Detect which cell encompasses the target text, then output its [X, Y] center coordinate. 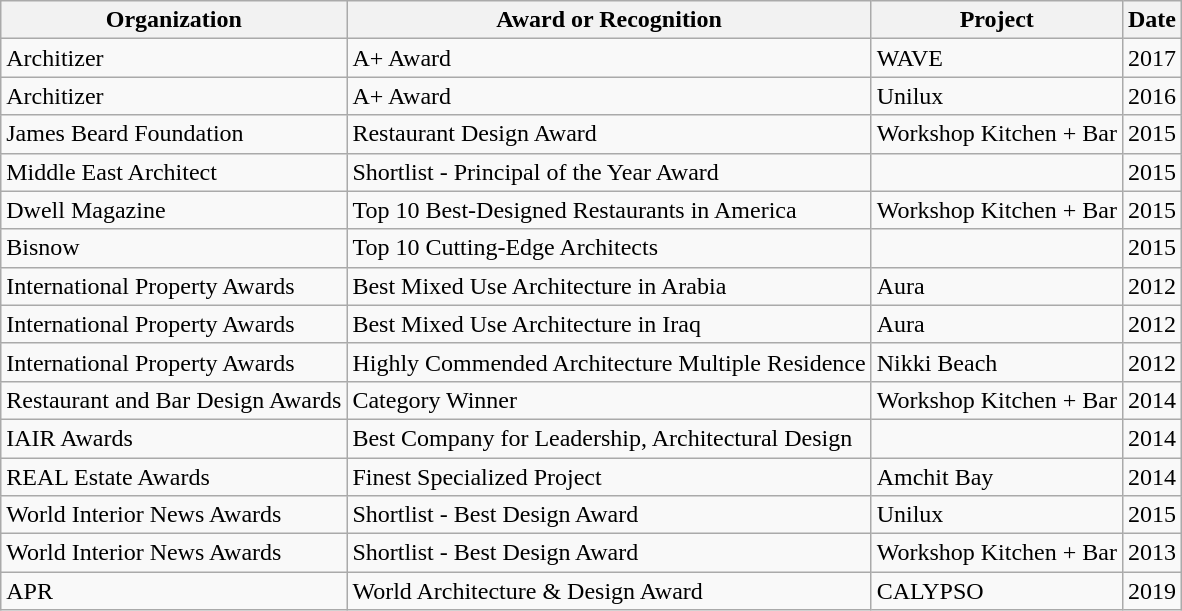
Restaurant Design Award [609, 134]
Top 10 Best-Designed Restaurants in America [609, 210]
Dwell Magazine [174, 210]
Restaurant and Bar Design Awards [174, 400]
Finest Specialized Project [609, 477]
Bisnow [174, 248]
2017 [1152, 58]
Organization [174, 20]
CALYPSO [996, 591]
Project [996, 20]
Highly Commended Architecture Multiple Residence [609, 362]
Best Company for Leadership, Architectural Design [609, 438]
IAIR Awards [174, 438]
Best Mixed Use Architecture in Arabia [609, 286]
Shortlist - Principal of the Year Award [609, 172]
Middle East Architect [174, 172]
2019 [1152, 591]
World Architecture & Design Award [609, 591]
WAVE [996, 58]
Top 10 Cutting-Edge Architects [609, 248]
Category Winner [609, 400]
2016 [1152, 96]
APR [174, 591]
Nikki Beach [996, 362]
Best Mixed Use Architecture in Iraq [609, 324]
James Beard Foundation [174, 134]
Amchit Bay [996, 477]
Date [1152, 20]
REAL Estate Awards [174, 477]
Award or Recognition [609, 20]
2013 [1152, 553]
